For the text-containing cell, return its midpoint in (x, y) coordinate format. 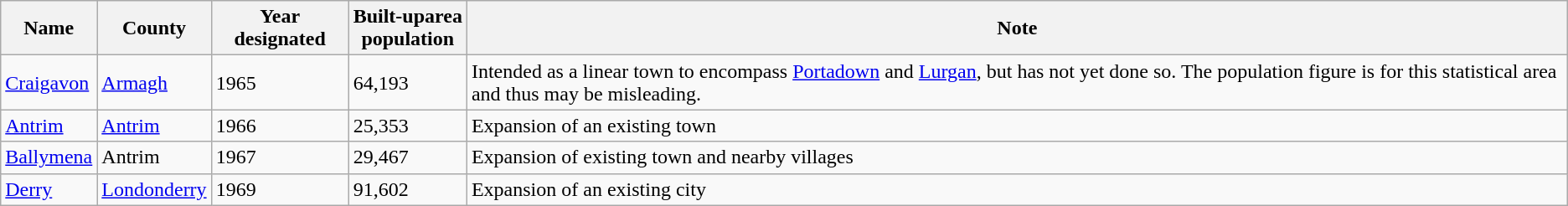
Expansion of existing town and nearby villages (1017, 157)
Expansion of an existing town (1017, 126)
64,193 (407, 82)
29,467 (407, 157)
County (154, 28)
Built‑uparea population (407, 28)
1965 (280, 82)
91,602 (407, 189)
Craigavon (49, 82)
25,353 (407, 126)
Londonderry (154, 189)
Armagh (154, 82)
Name (49, 28)
1967 (280, 157)
Note (1017, 28)
Year designated (280, 28)
Derry (49, 189)
Ballymena (49, 157)
1969 (280, 189)
Expansion of an existing city (1017, 189)
1966 (280, 126)
